Return (x, y) of the center of cell containing provided text 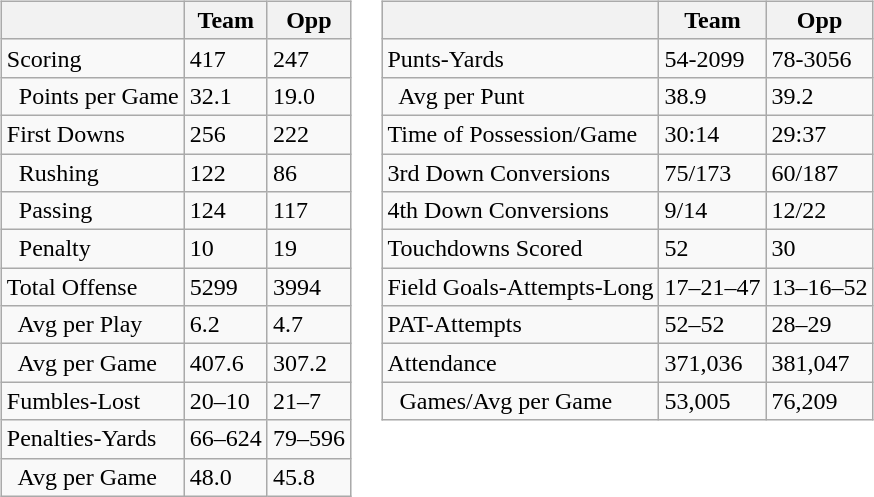
76,209 (820, 401)
54-2099 (712, 58)
28–29 (820, 325)
Time of Possession/Game (520, 134)
30 (820, 249)
124 (226, 211)
29:37 (820, 134)
45.8 (308, 477)
17–21–47 (712, 287)
52–52 (712, 325)
19 (308, 249)
12/22 (820, 211)
4th Down Conversions (520, 211)
Points per Game (92, 96)
381,047 (820, 363)
Games/Avg per Game (520, 401)
53,005 (712, 401)
307.2 (308, 363)
Avg per Play (92, 325)
79–596 (308, 439)
30:14 (712, 134)
Penalty (92, 249)
Total Offense (92, 287)
Rushing (92, 173)
4.7 (308, 325)
Penalties-Yards (92, 439)
247 (308, 58)
First Downs (92, 134)
21–7 (308, 401)
20–10 (226, 401)
75/173 (712, 173)
86 (308, 173)
Touchdowns Scored (520, 249)
417 (226, 58)
256 (226, 134)
6.2 (226, 325)
48.0 (226, 477)
66–624 (226, 439)
PAT-Attempts (520, 325)
78-3056 (820, 58)
Fumbles-Lost (92, 401)
407.6 (226, 363)
Avg per Punt (520, 96)
39.2 (820, 96)
222 (308, 134)
52 (712, 249)
3rd Down Conversions (520, 173)
13–16–52 (820, 287)
117 (308, 211)
10 (226, 249)
32.1 (226, 96)
Passing (92, 211)
5299 (226, 287)
Scoring (92, 58)
60/187 (820, 173)
122 (226, 173)
Attendance (520, 363)
19.0 (308, 96)
Punts-Yards (520, 58)
Field Goals-Attempts-Long (520, 287)
371,036 (712, 363)
9/14 (712, 211)
3994 (308, 287)
38.9 (712, 96)
